Return the [X, Y] coordinate for the center point of the cell that contains the specified text.  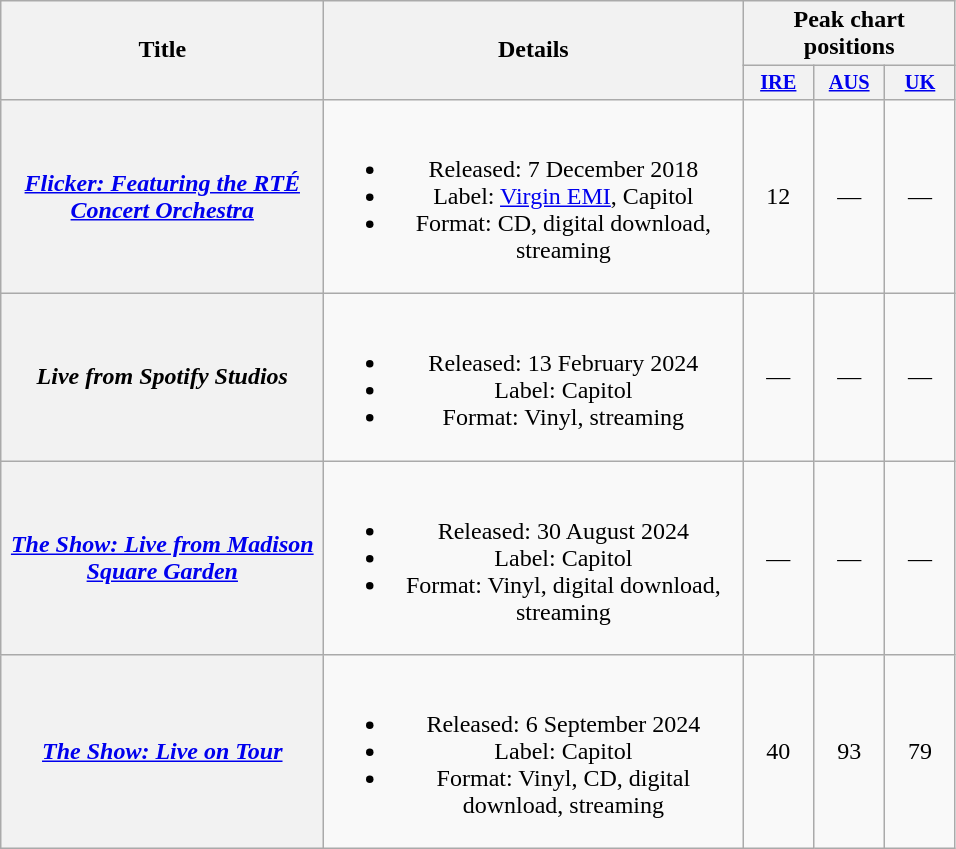
IRE [778, 83]
Released: 13 February 2024Label: CapitolFormat: Vinyl, streaming [534, 378]
AUS [850, 83]
Released: 30 August 2024Label: CapitolFormat: Vinyl, digital download, streaming [534, 558]
Peak chart positions [850, 34]
Title [162, 50]
UK [920, 83]
Released: 7 December 2018Label: Virgin EMI, CapitolFormat: CD, digital download, streaming [534, 196]
Released: 6 September 2024Label: CapitolFormat: Vinyl, CD, digital download, streaming [534, 752]
Flicker: Featuring the RTÉ Concert Orchestra [162, 196]
12 [778, 196]
40 [778, 752]
The Show: Live on Tour [162, 752]
Details [534, 50]
79 [920, 752]
Live from Spotify Studios [162, 378]
93 [850, 752]
The Show: Live from Madison Square Garden [162, 558]
